Provide the (X, Y) coordinate of the cell's center where the given text is located.  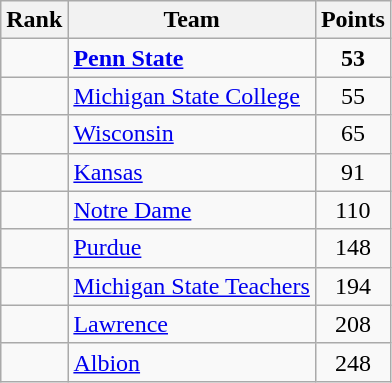
Wisconsin (192, 134)
Lawrence (192, 324)
Points (352, 20)
110 (352, 210)
55 (352, 96)
Purdue (192, 248)
Rank (34, 20)
Kansas (192, 172)
Team (192, 20)
Notre Dame (192, 210)
Michigan State Teachers (192, 286)
148 (352, 248)
194 (352, 286)
248 (352, 362)
Michigan State College (192, 96)
53 (352, 58)
65 (352, 134)
91 (352, 172)
Albion (192, 362)
208 (352, 324)
Penn State (192, 58)
